Locate the cell with the specified text and output its [x, y] center coordinate. 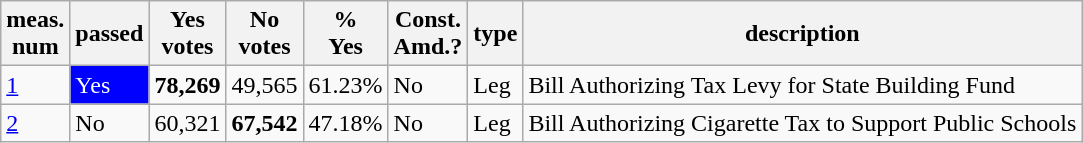
type [496, 34]
Novotes [264, 34]
60,321 [188, 123]
49,565 [264, 85]
Yes [110, 85]
description [802, 34]
Yesvotes [188, 34]
Const.Amd.? [428, 34]
61.23% [346, 85]
meas.num [36, 34]
78,269 [188, 85]
47.18% [346, 123]
2 [36, 123]
1 [36, 85]
passed [110, 34]
%Yes [346, 34]
Bill Authorizing Cigarette Tax to Support Public Schools [802, 123]
Bill Authorizing Tax Levy for State Building Fund [802, 85]
67,542 [264, 123]
